Locate the cell with the specified text and output its [x, y] center coordinate. 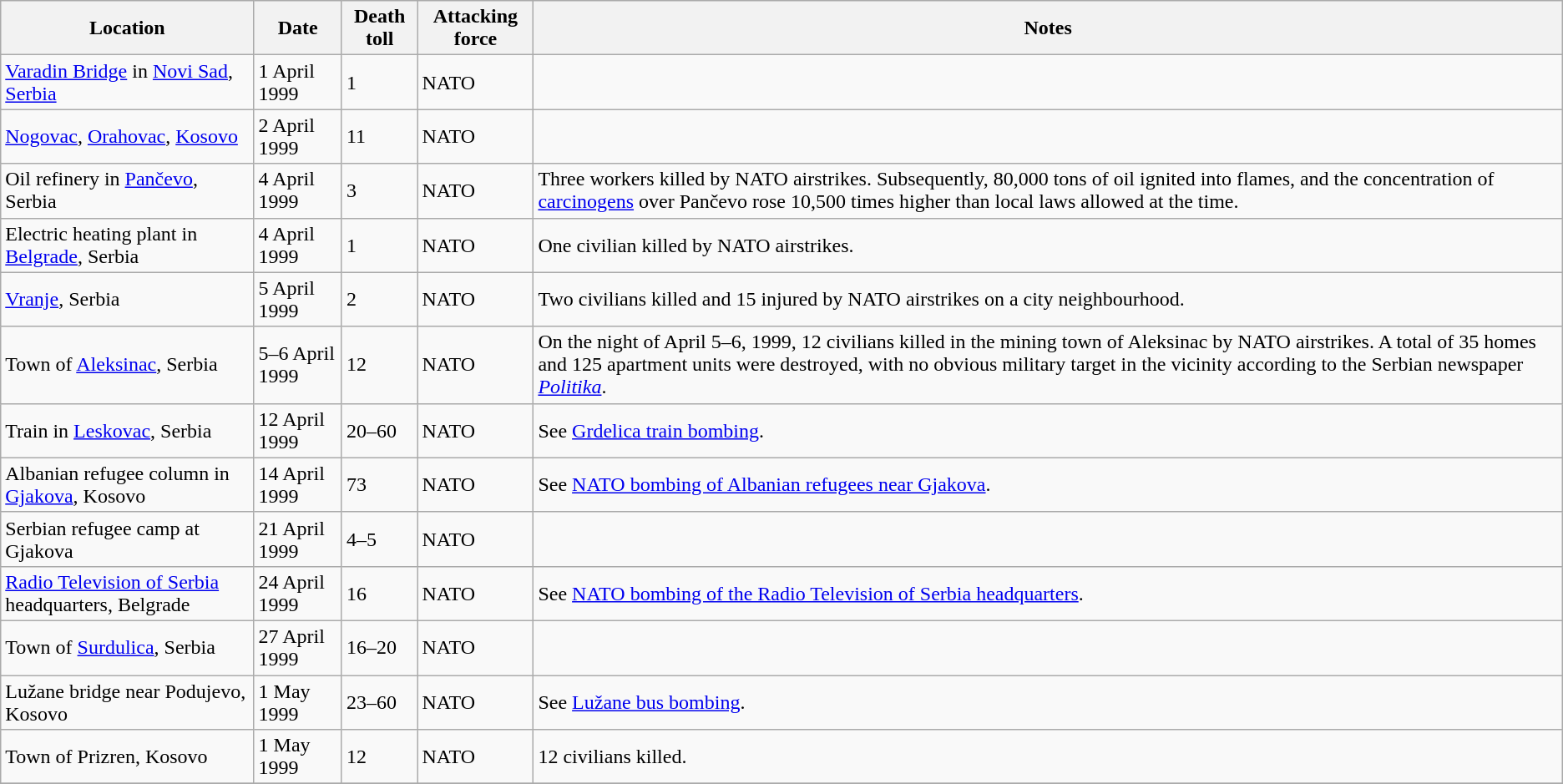
16–20 [379, 648]
12 civilians killed. [1048, 756]
4–5 [379, 539]
20–60 [379, 431]
Lužane bridge near Podujevo, Kosovo [127, 701]
27 April 1999 [297, 648]
Town of Prizren, Kosovo [127, 756]
5–6 April 1999 [297, 365]
Notes [1048, 28]
One civilian killed by NATO airstrikes. [1048, 245]
73 [379, 484]
Town of Aleksinac, Serbia [127, 365]
5 April 1999 [297, 299]
See NATO bombing of Albanian refugees near Gjakova. [1048, 484]
See Grdelica train bombing. [1048, 431]
14 April 1999 [297, 484]
3 [379, 190]
21 April 1999 [297, 539]
Date [297, 28]
Train in Leskovac, Serbia [127, 431]
Oil refinery in Pančevo, Serbia [127, 190]
Attacking force [476, 28]
Electric heating plant in Belgrade, Serbia [127, 245]
Two civilians killed and 15 injured by NATO airstrikes on a city neighbourhood. [1048, 299]
Radio Television of Serbia headquarters, Belgrade [127, 593]
Albanian refugee column in Gjakova, Kosovo [127, 484]
Location [127, 28]
Nogovac, Orahovac, Kosovo [127, 137]
Vranje, Serbia [127, 299]
2 April 1999 [297, 137]
23–60 [379, 701]
1 April 1999 [297, 82]
16 [379, 593]
11 [379, 137]
24 April 1999 [297, 593]
See Lužane bus bombing. [1048, 701]
2 [379, 299]
Varadin Bridge in Novi Sad, Serbia [127, 82]
Death toll [379, 28]
Serbian refugee camp at Gjakova [127, 539]
Town of Surdulica, Serbia [127, 648]
See NATO bombing of the Radio Television of Serbia headquarters. [1048, 593]
12 April 1999 [297, 431]
